For the text-containing cell, return its midpoint in (x, y) coordinate format. 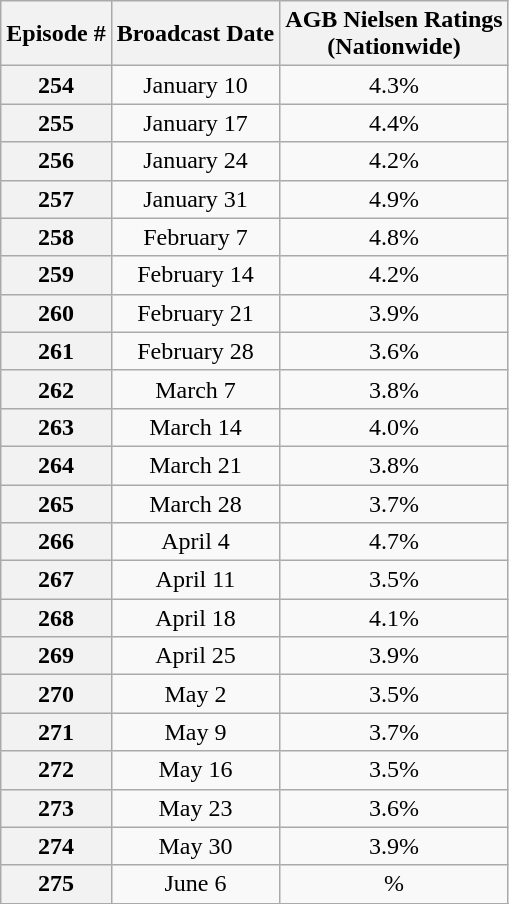
May 23 (196, 808)
May 16 (196, 770)
4.9% (394, 199)
March 14 (196, 427)
263 (56, 427)
March 7 (196, 389)
May 2 (196, 694)
271 (56, 732)
May 30 (196, 846)
269 (56, 656)
4.3% (394, 85)
267 (56, 580)
April 18 (196, 618)
February 28 (196, 351)
274 (56, 846)
256 (56, 161)
262 (56, 389)
259 (56, 275)
266 (56, 542)
4.4% (394, 123)
February 14 (196, 275)
273 (56, 808)
February 7 (196, 237)
January 10 (196, 85)
AGB Nielsen Ratings(Nationwide) (394, 34)
254 (56, 85)
4.1% (394, 618)
January 31 (196, 199)
270 (56, 694)
March 28 (196, 503)
265 (56, 503)
268 (56, 618)
April 4 (196, 542)
264 (56, 465)
% (394, 884)
January 24 (196, 161)
4.8% (394, 237)
255 (56, 123)
April 25 (196, 656)
4.0% (394, 427)
257 (56, 199)
261 (56, 351)
Episode # (56, 34)
January 17 (196, 123)
260 (56, 313)
275 (56, 884)
272 (56, 770)
4.7% (394, 542)
June 6 (196, 884)
March 21 (196, 465)
April 11 (196, 580)
Broadcast Date (196, 34)
May 9 (196, 732)
February 21 (196, 313)
258 (56, 237)
